Locate the cell with the specified text and output its (x, y) center coordinate. 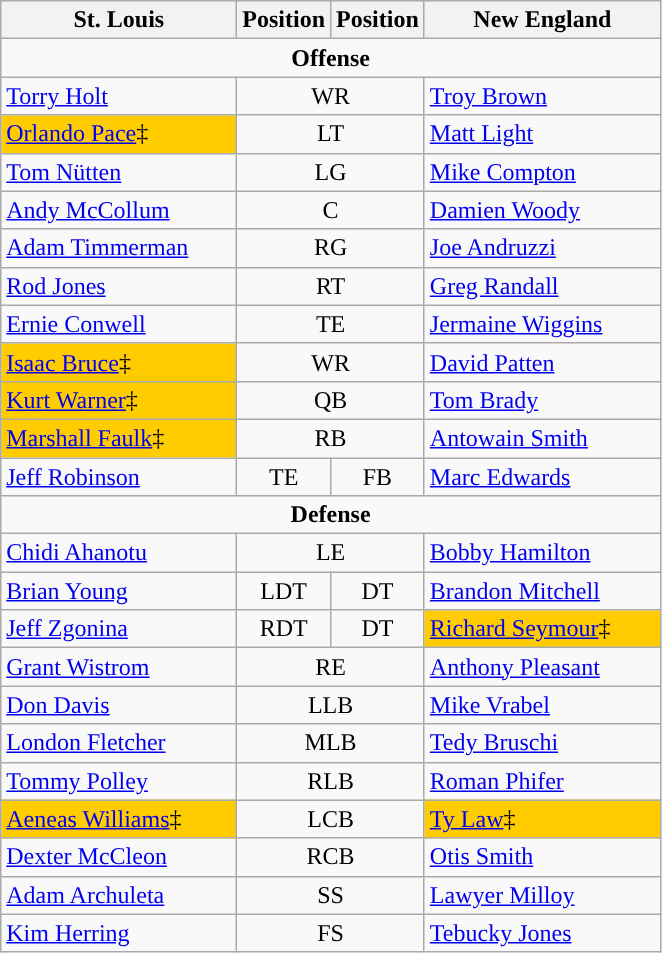
Tom Nütten (119, 172)
Rod Jones (119, 286)
RT (331, 286)
Torry Holt (119, 96)
Offense (331, 58)
QB (331, 400)
Kim Herring (119, 933)
FB (378, 477)
Antowain Smith (542, 438)
St. Louis (119, 20)
Tedy Bruschi (542, 743)
Adam Timmerman (119, 248)
RDT (284, 629)
Chidi Ahanotu (119, 553)
RLB (331, 781)
Mike Compton (542, 172)
RE (331, 667)
Jeff Zgonina (119, 629)
LCB (331, 819)
Adam Archuleta (119, 895)
Joe Andruzzi (542, 248)
Aeneas Williams‡ (119, 819)
Defense (331, 515)
Anthony Pleasant (542, 667)
Tom Brady (542, 400)
Jermaine Wiggins (542, 324)
Bobby Hamilton (542, 553)
MLB (331, 743)
Tebucky Jones (542, 933)
LDT (284, 591)
C (331, 210)
Matt Light (542, 134)
FS (331, 933)
Don Davis (119, 705)
LE (331, 553)
Kurt Warner‡ (119, 400)
Roman Phifer (542, 781)
Ernie Conwell (119, 324)
David Patten (542, 362)
SS (331, 895)
LG (331, 172)
LT (331, 134)
Orlando Pace‡ (119, 134)
Dexter McCleon (119, 857)
Tommy Polley (119, 781)
Brandon Mitchell (542, 591)
LLB (331, 705)
Jeff Robinson (119, 477)
Grant Wistrom (119, 667)
Troy Brown (542, 96)
Marshall Faulk‡ (119, 438)
Andy McCollum (119, 210)
Ty Law‡ (542, 819)
Brian Young (119, 591)
RG (331, 248)
Lawyer Milloy (542, 895)
Richard Seymour‡ (542, 629)
Marc Edwards (542, 477)
Mike Vrabel (542, 705)
Otis Smith (542, 857)
RCB (331, 857)
London Fletcher (119, 743)
RB (331, 438)
New England (542, 20)
Greg Randall (542, 286)
Isaac Bruce‡ (119, 362)
Damien Woody (542, 210)
